Return [x, y] of the center of cell containing provided text 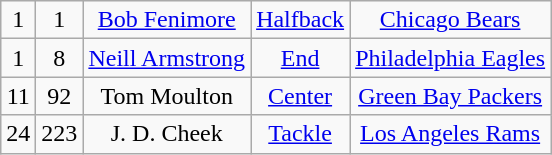
8 [60, 58]
92 [60, 96]
Neill Armstrong [167, 58]
Tackle [300, 134]
J. D. Cheek [167, 134]
Tom Moulton [167, 96]
Bob Fenimore [167, 20]
Center [300, 96]
Halfback [300, 20]
Los Angeles Rams [450, 134]
Chicago Bears [450, 20]
End [300, 58]
24 [18, 134]
Philadelphia Eagles [450, 58]
11 [18, 96]
223 [60, 134]
Green Bay Packers [450, 96]
